Return the (X, Y) coordinate for the center point of the cell that contains the specified text.  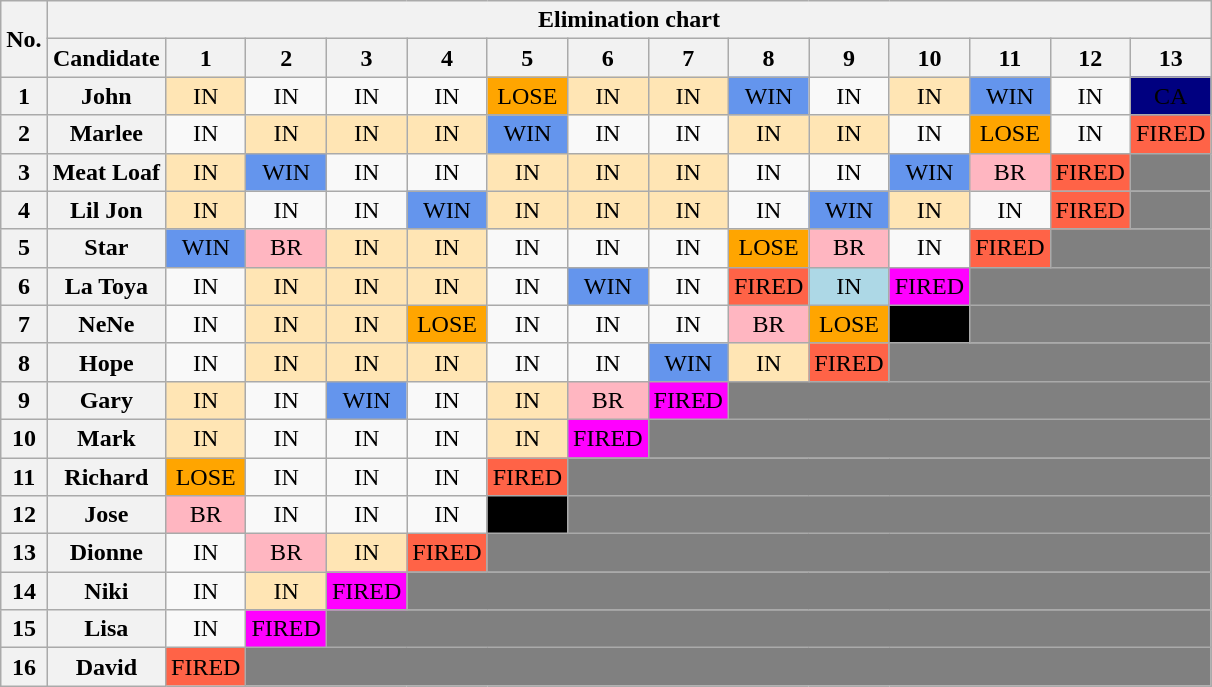
Mark (106, 438)
NeNe (106, 324)
John (106, 96)
Richard (106, 477)
Dionne (106, 553)
Star (106, 248)
16 (24, 667)
15 (24, 629)
Jose (106, 515)
Marlee (106, 134)
Gary (106, 400)
Candidate (106, 58)
CA (1170, 96)
Niki (106, 591)
Elimination chart (629, 20)
14 (24, 591)
Lisa (106, 629)
Lil Jon (106, 210)
Hope (106, 362)
David (106, 667)
La Toya (106, 286)
No. (24, 39)
Meat Loaf (106, 172)
